Scan for the cell matching the given text and deliver its (x, y) coordinate at center. 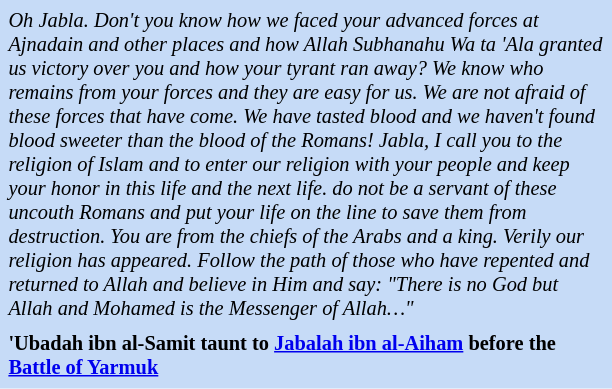
'Ubadah ibn al-Samit taunt to Jabalah ibn al-Aiham before the Battle of Yarmuk (306, 356)
